Capture the cell that displays the provided text and extract its (x, y) central coordinate. 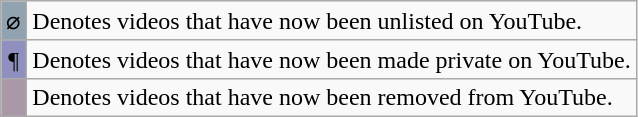
Denotes videos that have now been unlisted on YouTube. (332, 21)
Denotes videos that have now been removed from YouTube. (332, 97)
Denotes videos that have now been made private on YouTube. (332, 59)
⌀ (14, 21)
¶ (14, 59)
